For the text-containing cell, return its midpoint in [X, Y] coordinate format. 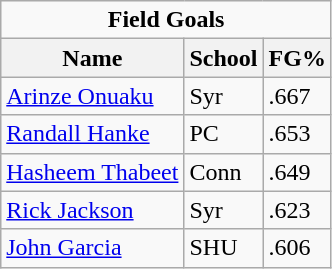
FG% [297, 58]
John Garcia [92, 248]
PC [224, 134]
Field Goals [166, 20]
Hasheem Thabeet [92, 172]
.606 [297, 248]
Rick Jackson [92, 210]
School [224, 58]
Arinze Onuaku [92, 96]
.623 [297, 210]
.649 [297, 172]
Name [92, 58]
.653 [297, 134]
.667 [297, 96]
Randall Hanke [92, 134]
SHU [224, 248]
Conn [224, 172]
